Provide the (x, y) coordinate of the cell's center where the given text is located.  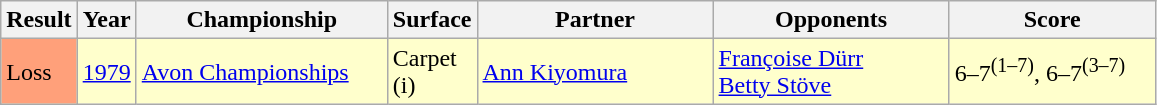
Surface (432, 20)
Score (1052, 20)
Loss (39, 72)
Partner (595, 20)
Year (106, 20)
Championship (262, 20)
Avon Championships (262, 72)
Opponents (831, 20)
6–7(1–7), 6–7(3–7) (1052, 72)
1979 (106, 72)
Carpet (i) (432, 72)
Françoise Dürr Betty Stöve (831, 72)
Result (39, 20)
Ann Kiyomura (595, 72)
